Locate the cell with the specified text and output its (X, Y) center coordinate. 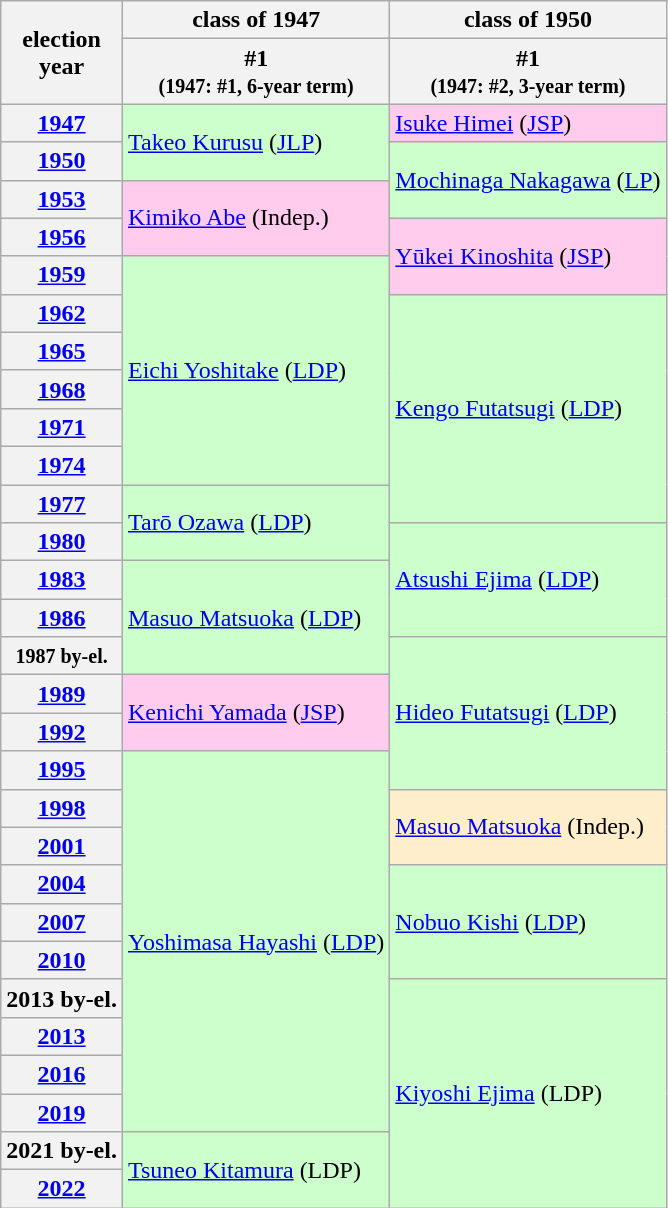
Tarō Ozawa (LDP) (256, 522)
1989 (62, 694)
Eichi Yoshitake (LDP) (256, 370)
2010 (62, 960)
Atsushi Ejima (LDP) (528, 580)
1959 (62, 275)
1953 (62, 199)
Masuo Matsuoka (LDP) (256, 618)
2022 (62, 1189)
2007 (62, 922)
1992 (62, 732)
1983 (62, 580)
Hideo Futatsugi (LDP) (528, 713)
1968 (62, 389)
Yūkei Kinoshita (JSP) (528, 256)
Kenichi Yamada (JSP) (256, 713)
1987 by-el. (62, 656)
2001 (62, 846)
Tsuneo Kitamura (LDP) (256, 1170)
#1(1947: #1, 6-year term) (256, 72)
Kengo Futatsugi (LDP) (528, 408)
class of 1950 (528, 20)
Kiyoshi Ejima (LDP) (528, 1093)
2021 by-el. (62, 1151)
Mochinaga Nakagawa (LP) (528, 180)
Nobuo Kishi (LDP) (528, 922)
2016 (62, 1074)
1962 (62, 313)
electionyear (62, 52)
2013 by-el. (62, 998)
2004 (62, 884)
1995 (62, 770)
2019 (62, 1113)
2013 (62, 1036)
1965 (62, 351)
1998 (62, 808)
1956 (62, 237)
class of 1947 (256, 20)
1974 (62, 465)
1977 (62, 503)
Isuke Himei (JSP) (528, 123)
1986 (62, 618)
Takeo Kurusu (JLP) (256, 142)
1971 (62, 427)
1980 (62, 542)
Yoshimasa Hayashi (LDP) (256, 942)
1950 (62, 161)
1947 (62, 123)
Masuo Matsuoka (Indep.) (528, 827)
Kimiko Abe (Indep.) (256, 218)
#1(1947: #2, 3-year term) (528, 72)
